Extract the [x, y] coordinate from the center of the cell holding the provided text.  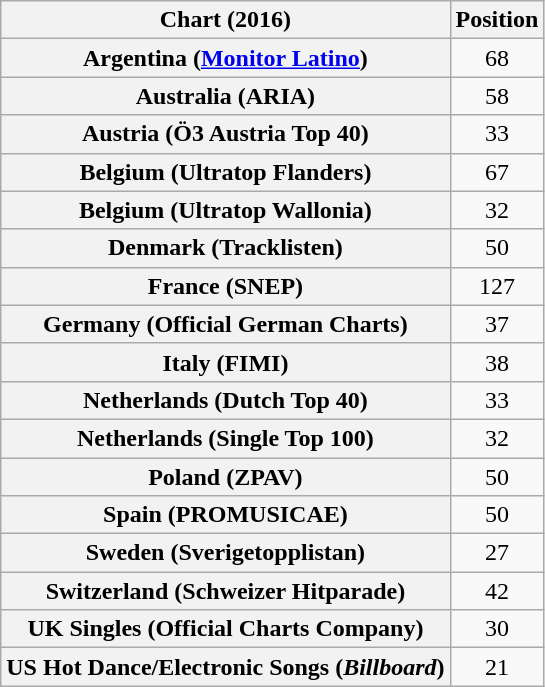
Germany (Official German Charts) [226, 324]
Australia (ARIA) [226, 96]
France (SNEP) [226, 286]
37 [497, 324]
58 [497, 96]
Netherlands (Dutch Top 40) [226, 400]
Argentina (Monitor Latino) [226, 58]
Netherlands (Single Top 100) [226, 438]
30 [497, 629]
UK Singles (Official Charts Company) [226, 629]
Spain (PROMUSICAE) [226, 515]
Poland (ZPAV) [226, 477]
Denmark (Tracklisten) [226, 248]
42 [497, 591]
Austria (Ö3 Austria Top 40) [226, 134]
Position [497, 20]
Sweden (Sverigetopplistan) [226, 553]
27 [497, 553]
127 [497, 286]
Belgium (Ultratop Flanders) [226, 172]
Italy (FIMI) [226, 362]
Chart (2016) [226, 20]
38 [497, 362]
Belgium (Ultratop Wallonia) [226, 210]
67 [497, 172]
Switzerland (Schweizer Hitparade) [226, 591]
68 [497, 58]
US Hot Dance/Electronic Songs (Billboard) [226, 667]
21 [497, 667]
